Extract the [X, Y] coordinate from the center of the cell holding the provided text.  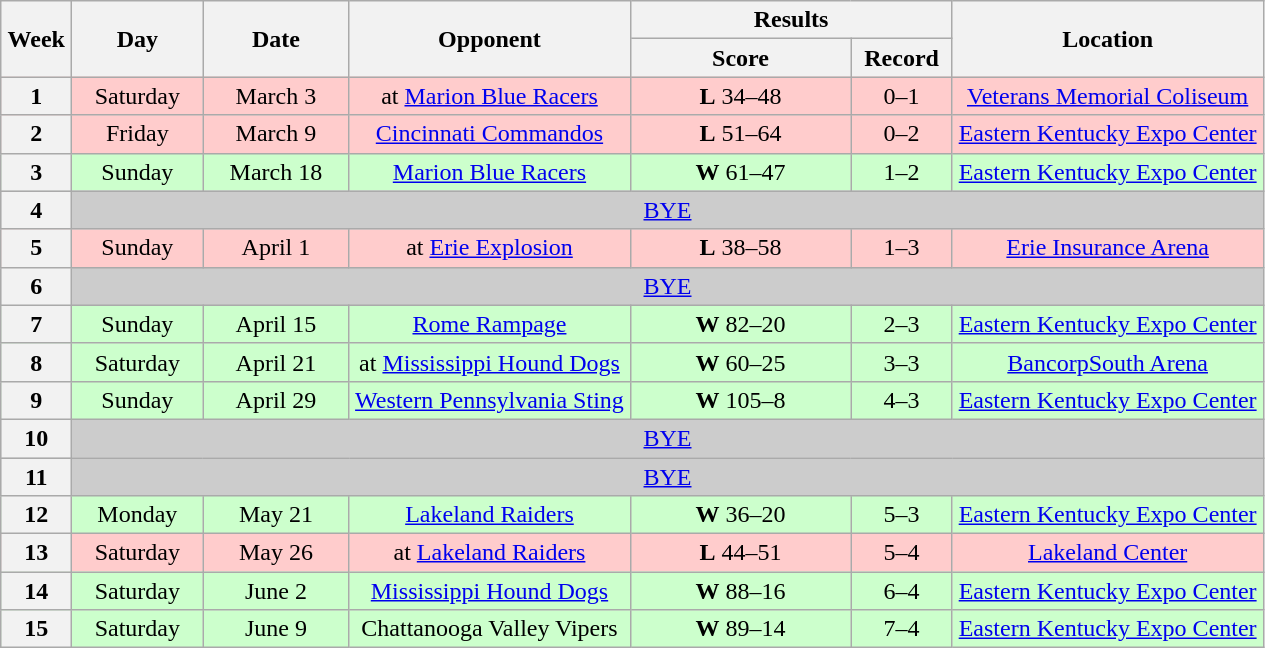
0–1 [902, 96]
6–4 [902, 591]
Score [740, 58]
Western Pennsylvania Sting [490, 400]
Week [36, 39]
5 [36, 248]
March 18 [276, 172]
8 [36, 362]
2–3 [902, 324]
Lakeland Center [1108, 553]
6 [36, 286]
2 [36, 134]
4–3 [902, 400]
W 88–16 [740, 591]
W 82–20 [740, 324]
April 15 [276, 324]
7–4 [902, 629]
1–2 [902, 172]
BancorpSouth Arena [1108, 362]
10 [36, 438]
June 2 [276, 591]
1 [36, 96]
11 [36, 477]
9 [36, 400]
4 [36, 210]
W 105–8 [740, 400]
May 21 [276, 515]
at Lakeland Raiders [490, 553]
Chattanooga Valley Vipers [490, 629]
at Erie Explosion [490, 248]
L 44–51 [740, 553]
April 29 [276, 400]
12 [36, 515]
5–3 [902, 515]
Location [1108, 39]
Veterans Memorial Coliseum [1108, 96]
1–3 [902, 248]
Date [276, 39]
W 36–20 [740, 515]
Results [791, 20]
April 21 [276, 362]
L 51–64 [740, 134]
3 [36, 172]
5–4 [902, 553]
Marion Blue Racers [490, 172]
March 3 [276, 96]
Friday [138, 134]
April 1 [276, 248]
L 34–48 [740, 96]
at Mississippi Hound Dogs [490, 362]
Lakeland Raiders [490, 515]
15 [36, 629]
March 9 [276, 134]
13 [36, 553]
Monday [138, 515]
W 60–25 [740, 362]
Mississippi Hound Dogs [490, 591]
Rome Rampage [490, 324]
Cincinnati Commandos [490, 134]
Day [138, 39]
May 26 [276, 553]
W 89–14 [740, 629]
Record [902, 58]
14 [36, 591]
0–2 [902, 134]
L 38–58 [740, 248]
at Marion Blue Racers [490, 96]
7 [36, 324]
Erie Insurance Arena [1108, 248]
June 9 [276, 629]
W 61–47 [740, 172]
Opponent [490, 39]
3–3 [902, 362]
